Pinpoint the cell where the given text exists, returning its [X, Y] midpoint coordinate. 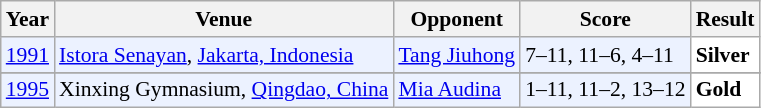
Score [605, 19]
Year [28, 19]
1991 [28, 55]
Gold [726, 90]
Mia Audina [456, 90]
Venue [224, 19]
1995 [28, 90]
1–11, 11–2, 13–12 [605, 90]
Tang Jiuhong [456, 55]
Silver [726, 55]
7–11, 11–6, 4–11 [605, 55]
Result [726, 19]
Xinxing Gymnasium, Qingdao, China [224, 90]
Opponent [456, 19]
Istora Senayan, Jakarta, Indonesia [224, 55]
